Identify which cell holds the provided text, then report its [X, Y] central coordinate. 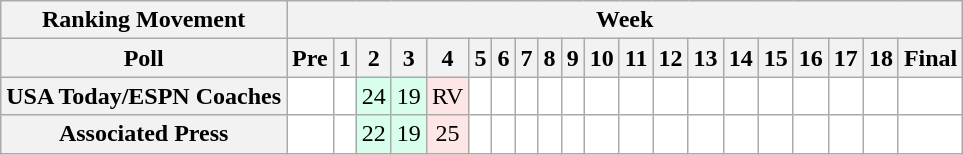
2 [374, 58]
4 [447, 58]
9 [572, 58]
14 [740, 58]
RV [447, 96]
10 [602, 58]
USA Today/ESPN Coaches [144, 96]
8 [550, 58]
1 [344, 58]
18 [880, 58]
3 [408, 58]
Ranking Movement [144, 20]
24 [374, 96]
6 [504, 58]
16 [810, 58]
22 [374, 134]
Poll [144, 58]
15 [776, 58]
7 [526, 58]
17 [846, 58]
13 [706, 58]
Final [930, 58]
5 [480, 58]
11 [636, 58]
Pre [310, 58]
12 [670, 58]
Week [625, 20]
Associated Press [144, 134]
25 [447, 134]
